Output the [X, Y] coordinate of the center of the cell containing the given text.  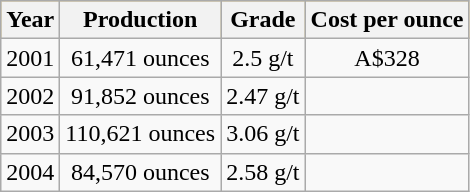
2.47 g/t [263, 96]
2.5 g/t [263, 58]
84,570 ounces [140, 172]
2001 [30, 58]
3.06 g/t [263, 134]
2.58 g/t [263, 172]
110,621 ounces [140, 134]
2002 [30, 96]
2003 [30, 134]
A$328 [387, 58]
61,471 ounces [140, 58]
Cost per ounce [387, 20]
91,852 ounces [140, 96]
Year [30, 20]
Grade [263, 20]
Production [140, 20]
2004 [30, 172]
